Search for the cell housing the specified text and yield its (X, Y) center coordinate. 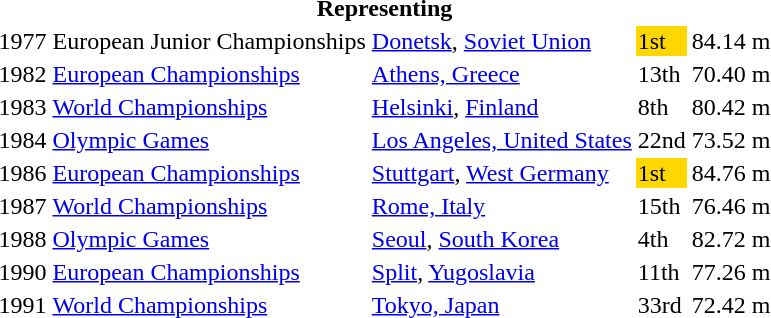
Seoul, South Korea (502, 239)
4th (662, 239)
22nd (662, 140)
13th (662, 74)
11th (662, 272)
Los Angeles, United States (502, 140)
Stuttgart, West Germany (502, 173)
Helsinki, Finland (502, 107)
European Junior Championships (209, 41)
Rome, Italy (502, 206)
15th (662, 206)
Athens, Greece (502, 74)
8th (662, 107)
Donetsk, Soviet Union (502, 41)
Split, Yugoslavia (502, 272)
